From the cell containing the given text, extract its center point as (X, Y) coordinate. 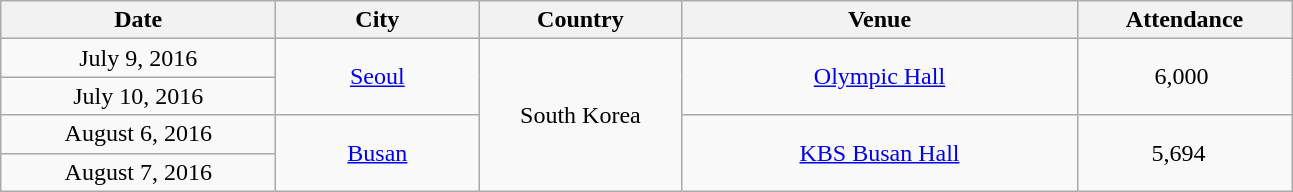
KBS Busan Hall (880, 153)
5,694 (1184, 153)
Olympic Hall (880, 77)
August 6, 2016 (138, 134)
Country (580, 20)
Date (138, 20)
Venue (880, 20)
6,000 (1184, 77)
July 9, 2016 (138, 58)
Attendance (1184, 20)
Seoul (378, 77)
South Korea (580, 115)
Busan (378, 153)
City (378, 20)
August 7, 2016 (138, 172)
July 10, 2016 (138, 96)
